For the text-containing cell, return its midpoint in [x, y] coordinate format. 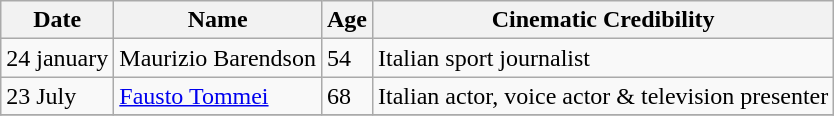
Italian sport journalist [604, 58]
23 July [58, 96]
Age [346, 20]
54 [346, 58]
Name [218, 20]
Cinematic Credibility [604, 20]
24 january [58, 58]
Italian actor, voice actor & television presenter [604, 96]
Date [58, 20]
Fausto Tommei [218, 96]
68 [346, 96]
Maurizio Barendson [218, 58]
